For the text-containing cell, return its midpoint in [x, y] coordinate format. 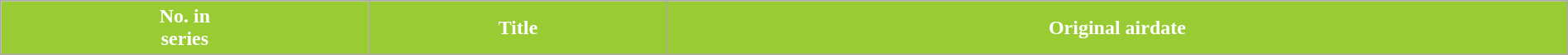
Original airdate [1118, 28]
Title [518, 28]
No. inseries [185, 28]
